For the text-containing cell, return its midpoint in (x, y) coordinate format. 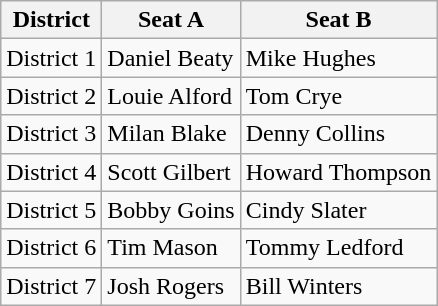
District 2 (52, 96)
Tommy Ledford (338, 248)
Tim Mason (171, 248)
Howard Thompson (338, 172)
Cindy Slater (338, 210)
Denny Collins (338, 134)
Seat A (171, 20)
District 5 (52, 210)
Bobby Goins (171, 210)
Louie Alford (171, 96)
Mike Hughes (338, 58)
Tom Crye (338, 96)
District 3 (52, 134)
Josh Rogers (171, 286)
District 4 (52, 172)
District 1 (52, 58)
District (52, 20)
Seat B (338, 20)
District 7 (52, 286)
District 6 (52, 248)
Bill Winters (338, 286)
Scott Gilbert (171, 172)
Milan Blake (171, 134)
Daniel Beaty (171, 58)
